Find where the given text appears and provide that cell's center as [X, Y] coordinate. 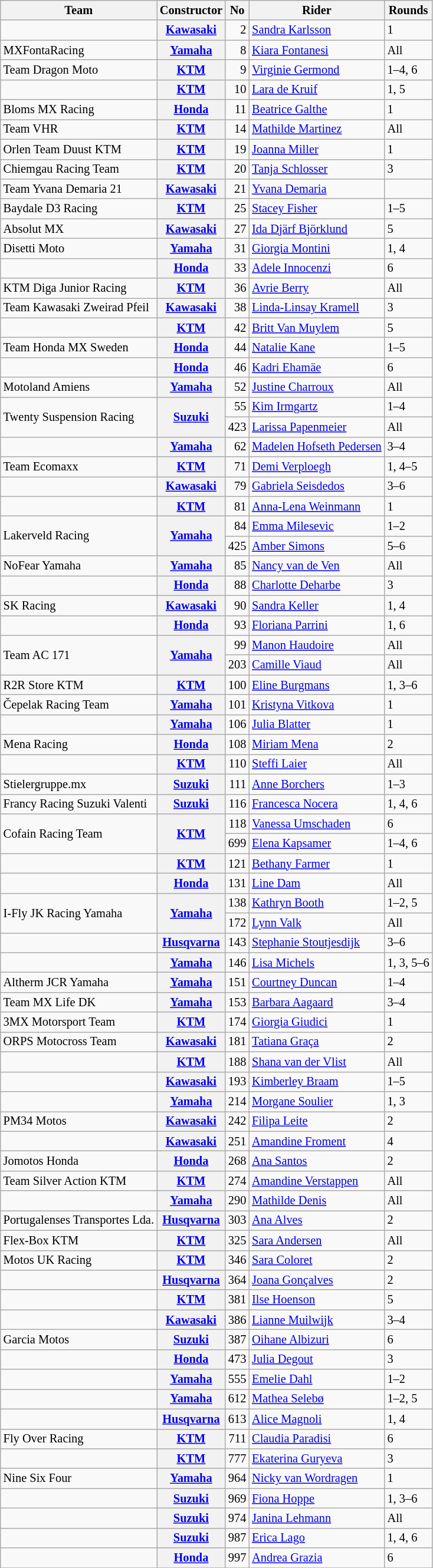
346 [237, 1260]
146 [237, 963]
55 [237, 407]
138 [237, 903]
Orlen Team Duust KTM [79, 149]
423 [237, 427]
5–6 [408, 546]
Motoland Amiens [79, 387]
Anna-Lena Weinmann [316, 506]
Altherm JCR Yamaha [79, 983]
Emelie Dahl [316, 1379]
1, 3, 5–6 [408, 963]
290 [237, 1201]
Sara Coloret [316, 1260]
Amber Simons [316, 546]
964 [237, 1478]
Sara Andersen [316, 1240]
987 [237, 1538]
111 [237, 784]
Mathilde Denis [316, 1201]
Courtney Duncan [316, 983]
PM34 Motos [79, 1121]
151 [237, 983]
1, 3 [408, 1101]
Kiara Fontanesi [316, 50]
118 [237, 823]
Kristyna Vitkova [316, 704]
Bethany Farmer [316, 864]
85 [237, 566]
Francesca Nocera [316, 804]
188 [237, 1062]
Team MX Life DK [79, 1002]
20 [237, 169]
Julia Blatter [316, 724]
Nancy van de Ven [316, 566]
Lianne Muilwijk [316, 1320]
Eline Burgmans [316, 685]
Virginie Germond [316, 70]
Ana Alves [316, 1220]
181 [237, 1042]
93 [237, 625]
Beatrice Galthe [316, 110]
Čepelak Racing Team [79, 704]
1, 6 [408, 625]
Amandine Verstappen [316, 1181]
38 [237, 308]
4 [408, 1141]
613 [237, 1419]
193 [237, 1082]
116 [237, 804]
Ilse Hoenson [316, 1300]
242 [237, 1121]
Mathilde Martinez [316, 129]
Stephanie Stoutjesdijk [316, 943]
Line Dam [316, 883]
Bloms MX Racing [79, 110]
84 [237, 526]
Team Ecomaxx [79, 466]
ORPS Motocross Team [79, 1042]
KTM Diga Junior Racing [79, 288]
777 [237, 1458]
106 [237, 724]
Julia Degout [316, 1359]
Constructor [191, 10]
Team VHR [79, 129]
Demi Verploegh [316, 466]
Janina Lehmann [316, 1518]
Twenty Suspension Racing [79, 416]
Kim Irmgartz [316, 407]
Charlotte Deharbe [316, 585]
Miriam Mena [316, 745]
Adele Innocenzi [316, 268]
555 [237, 1379]
172 [237, 923]
Garcia Motos [79, 1339]
153 [237, 1002]
Motos UK Racing [79, 1260]
Team Yvana Demaria 21 [79, 189]
52 [237, 387]
Mathea Selebø [316, 1399]
I-Fly JK Racing Yamaha [79, 913]
Team [79, 10]
Francy Racing Suzuki Valenti [79, 804]
Emma Milesevic [316, 526]
Disetti Moto [79, 248]
Ida Djärf Björklund [316, 229]
121 [237, 864]
62 [237, 447]
381 [237, 1300]
Lakerveld Racing [79, 535]
Kimberley Braam [316, 1082]
Lisa Michels [316, 963]
Nicky van Wordragen [316, 1478]
Shana van der Vlist [316, 1062]
Claudia Paradisi [316, 1439]
1, 5 [408, 90]
NoFear Yamaha [79, 566]
Fiona Hoppe [316, 1498]
969 [237, 1498]
Filipa Leite [316, 1121]
Kathryn Booth [316, 903]
Team Silver Action KTM [79, 1181]
19 [237, 149]
387 [237, 1339]
8 [237, 50]
Team AC 171 [79, 654]
Stielergruppe.mx [79, 784]
Rider [316, 10]
Nine Six Four [79, 1478]
101 [237, 704]
274 [237, 1181]
Erica Lago [316, 1538]
Britt Van Muylem [316, 328]
79 [237, 486]
110 [237, 764]
Tatiana Graça [316, 1042]
Vanessa Umschaden [316, 823]
Giorgia Montini [316, 248]
Anne Borchers [316, 784]
Madelen Hofseth Pedersen [316, 447]
No [237, 10]
33 [237, 268]
Joanna Miller [316, 149]
Alice Magnoli [316, 1419]
Lara de Kruif [316, 90]
11 [237, 110]
Steffi Laier [316, 764]
Lynn Valk [316, 923]
88 [237, 585]
25 [237, 209]
Avrie Berry [316, 288]
Portugalenses Transportes Lda. [79, 1220]
Team Kawasaki Zweirad Pfeil [79, 308]
303 [237, 1220]
Sandra Keller [316, 605]
Baydale D3 Racing [79, 209]
1, 4–5 [408, 466]
251 [237, 1141]
100 [237, 685]
711 [237, 1439]
325 [237, 1240]
9 [237, 70]
Cofain Racing Team [79, 834]
46 [237, 367]
699 [237, 844]
203 [237, 665]
974 [237, 1518]
Yvana Demaria [316, 189]
425 [237, 546]
44 [237, 347]
Mena Racing [79, 745]
Giorgia Giudici [316, 1022]
36 [237, 288]
214 [237, 1101]
27 [237, 229]
108 [237, 745]
90 [237, 605]
99 [237, 645]
Morgane Soulier [316, 1101]
Natalie Kane [316, 347]
81 [237, 506]
3MX Motorsport Team [79, 1022]
SK Racing [79, 605]
Justine Charroux [316, 387]
42 [237, 328]
Barbara Aagaard [316, 1002]
Larissa Papenmeier [316, 427]
364 [237, 1280]
Fly Over Racing [79, 1439]
21 [237, 189]
Amandine Froment [316, 1141]
Tanja Schlosser [316, 169]
Kadri Ehamäe [316, 367]
Absolut MX [79, 229]
71 [237, 466]
997 [237, 1558]
174 [237, 1022]
31 [237, 248]
Ana Santos [316, 1161]
10 [237, 90]
612 [237, 1399]
Oihane Albizuri [316, 1339]
Floriana Parrini [316, 625]
386 [237, 1320]
Chiemgau Racing Team [79, 169]
Ekaterina Guryeva [316, 1458]
Rounds [408, 10]
Team Dragon Moto [79, 70]
Team Honda MX Sweden [79, 347]
131 [237, 883]
143 [237, 943]
Stacey Fisher [316, 209]
473 [237, 1359]
Elena Kapsamer [316, 844]
Andrea Grazia [316, 1558]
Sandra Karlsson [316, 30]
268 [237, 1161]
14 [237, 129]
Linda-Linsay Kramell [316, 308]
Joana Gonçalves [316, 1280]
MXFontaRacing [79, 50]
R2R Store KTM [79, 685]
Camille Viaud [316, 665]
Gabriela Seisdedos [316, 486]
Jomotos Honda [79, 1161]
Flex-Box KTM [79, 1240]
Manon Haudoire [316, 645]
1–3 [408, 784]
